Search for the cell housing the specified text and yield its [x, y] center coordinate. 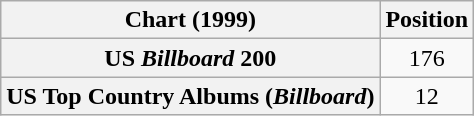
176 [427, 58]
12 [427, 96]
US Top Country Albums (Billboard) [190, 96]
Chart (1999) [190, 20]
Position [427, 20]
US Billboard 200 [190, 58]
